From the cell containing the given text, extract its center point as [X, Y] coordinate. 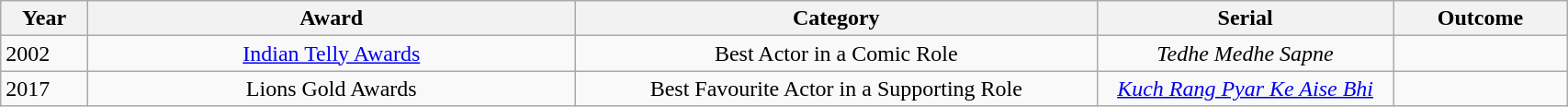
Lions Gold Awards [331, 89]
2017 [44, 89]
Kuch Rang Pyar Ke Aise Bhi [1246, 89]
Best Actor in a Comic Role [836, 53]
Outcome [1481, 18]
Award [331, 18]
Year [44, 18]
Category [836, 18]
Best Favourite Actor in a Supporting Role [836, 89]
Tedhe Medhe Sapne [1246, 53]
2002 [44, 53]
Serial [1246, 18]
Indian Telly Awards [331, 53]
